Detect which cell encompasses the target text, then output its (X, Y) center coordinate. 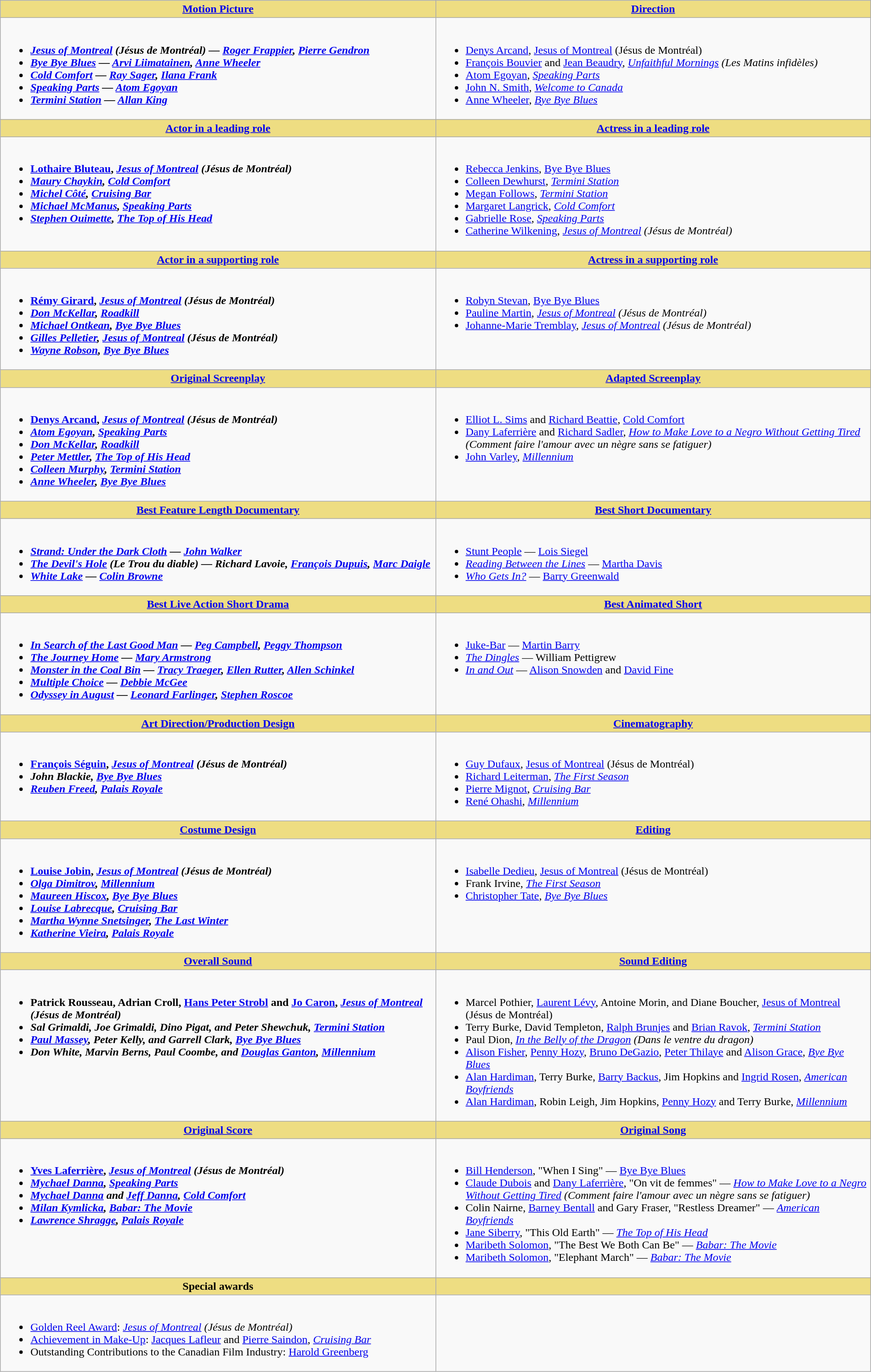
François Séguin, Jesus of Montreal (Jésus de Montréal)John Blackie, Bye Bye BluesReuben Freed, Palais Royale (218, 777)
Special awards (218, 1286)
Adapted Screenplay (653, 378)
Costume Design (218, 830)
Best Feature Length Documentary (218, 510)
Editing (653, 830)
Actress in a supporting role (653, 260)
Original Screenplay (218, 378)
Motion Picture (218, 9)
Juke-Bar — Martin BarryThe Dingles — William PettigrewIn and Out — Alison Snowden and David Fine (653, 663)
Overall Sound (218, 961)
Actress in a leading role (653, 128)
Original Song (653, 1130)
Best Short Documentary (653, 510)
Actor in a supporting role (218, 260)
Stunt People — Lois SiegelReading Between the Lines — Martha DavisWho Gets In? — Barry Greenwald (653, 557)
Isabelle Dedieu, Jesus of Montreal (Jésus de Montréal)Frank Irvine, The First SeasonChristopher Tate, Bye Bye Blues (653, 896)
Actor in a leading role (218, 128)
Original Score (218, 1130)
Direction (653, 9)
Robyn Stevan, Bye Bye BluesPauline Martin, Jesus of Montreal (Jésus de Montréal)Johanne-Marie Tremblay, Jesus of Montreal (Jésus de Montréal) (653, 319)
Art Direction/Production Design (218, 723)
Best Live Action Short Drama (218, 604)
Best Animated Short (653, 604)
Guy Dufaux, Jesus of Montreal (Jésus de Montréal)Richard Leiterman, The First SeasonPierre Mignot, Cruising BarRené Ohashi, Millennium (653, 777)
Cinematography (653, 723)
Sound Editing (653, 961)
